Locate the cell with the specified text and output its (X, Y) center coordinate. 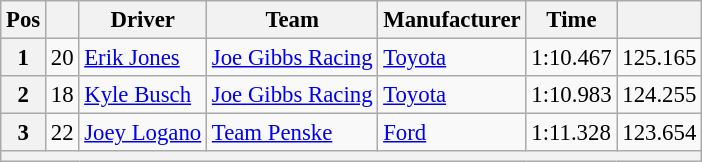
Kyle Busch (143, 95)
Team Penske (292, 133)
125.165 (660, 58)
Manufacturer (452, 20)
Driver (143, 20)
1:10.467 (572, 58)
1:11.328 (572, 133)
Erik Jones (143, 58)
Team (292, 20)
Joey Logano (143, 133)
2 (24, 95)
22 (62, 133)
1:10.983 (572, 95)
18 (62, 95)
1 (24, 58)
20 (62, 58)
3 (24, 133)
Pos (24, 20)
123.654 (660, 133)
Time (572, 20)
Ford (452, 133)
124.255 (660, 95)
